Return the [x, y] coordinate for the center point of the cell that contains the specified text.  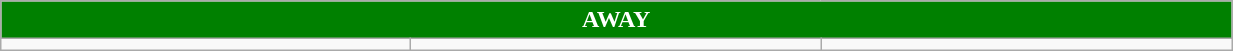
AWAY [616, 20]
